Extract the [x, y] coordinate from the center of the cell holding the provided text.  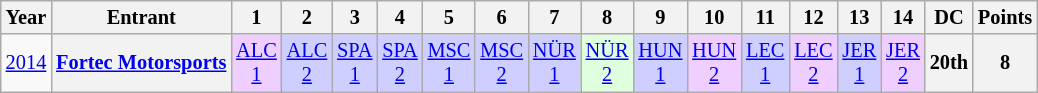
9 [660, 17]
DC [949, 17]
ALC2 [307, 63]
14 [903, 17]
SPA1 [354, 63]
5 [450, 17]
7 [554, 17]
6 [502, 17]
10 [714, 17]
NÜR2 [608, 63]
Points [1005, 17]
MSC2 [502, 63]
HUN2 [714, 63]
LEC2 [813, 63]
13 [859, 17]
4 [400, 17]
11 [765, 17]
3 [354, 17]
12 [813, 17]
NÜR1 [554, 63]
2014 [26, 63]
20th [949, 63]
SPA2 [400, 63]
1 [256, 17]
MSC1 [450, 63]
Fortec Motorsports [141, 63]
JER2 [903, 63]
2 [307, 17]
Entrant [141, 17]
HUN1 [660, 63]
ALC1 [256, 63]
JER1 [859, 63]
Year [26, 17]
LEC1 [765, 63]
